Output the [X, Y] coordinate of the center of the cell containing the given text.  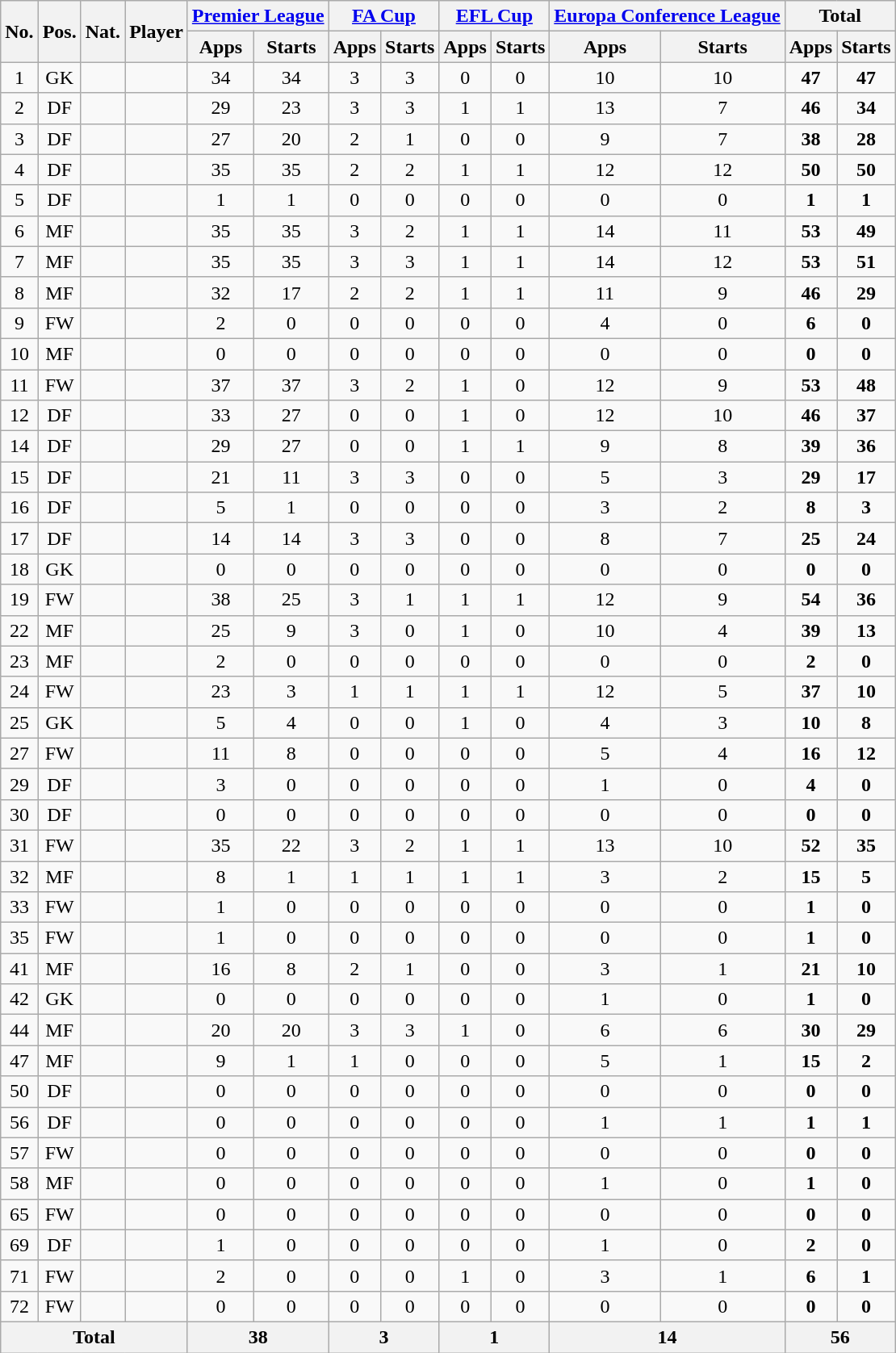
48 [866, 385]
28 [866, 139]
52 [810, 845]
Player [157, 31]
Nat. [103, 31]
No. [19, 31]
EFL Cup [494, 16]
19 [19, 600]
31 [19, 845]
42 [19, 999]
44 [19, 1030]
51 [866, 262]
Pos. [60, 31]
58 [19, 1183]
Europa Conference League [667, 16]
69 [19, 1245]
49 [866, 231]
Premier League [258, 16]
71 [19, 1276]
65 [19, 1214]
41 [19, 969]
57 [19, 1153]
FA Cup [384, 16]
54 [810, 600]
18 [19, 569]
72 [19, 1306]
